From the cell containing the given text, extract its center point as (x, y) coordinate. 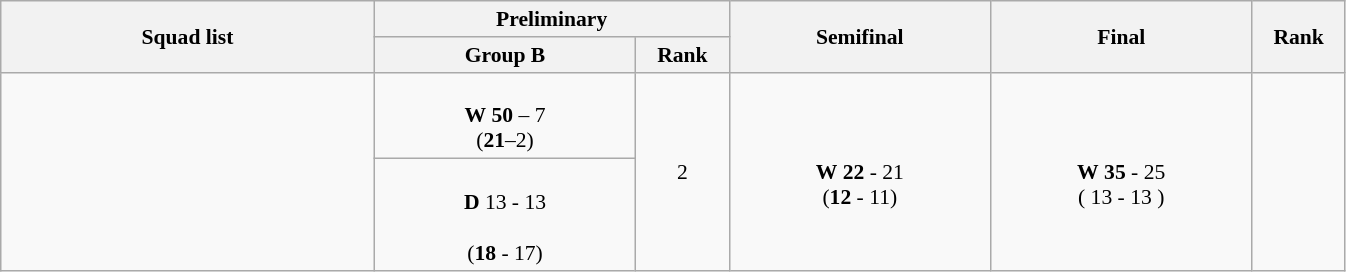
D 13 - 13(18 - 17) (504, 215)
Group B (504, 55)
W 35 - 25 ( 13 - 13 ) (1120, 172)
Preliminary (552, 19)
W 22 - 21 (12 - 11) (860, 172)
Final (1120, 36)
Semifinal (860, 36)
Squad list (188, 36)
2 (682, 172)
W 50 – 7 (21–2) (504, 116)
